Find where the given text appears and provide that cell's center as (x, y) coordinate. 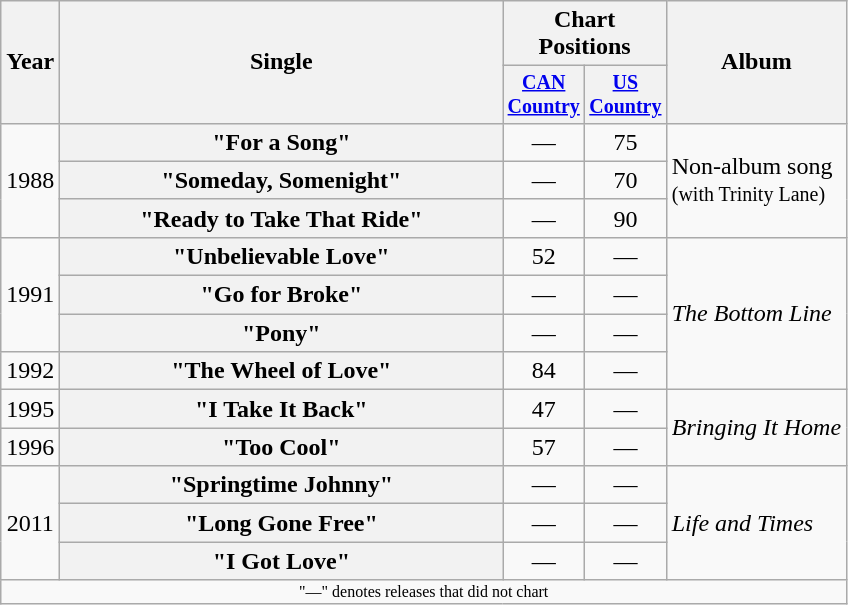
"Ready to Take That Ride" (282, 218)
Album (756, 62)
The Bottom Line (756, 313)
"Go for Broke" (282, 295)
"Springtime Johnny" (282, 485)
Bringing It Home (756, 428)
52 (544, 256)
CAN Country (544, 94)
"The Wheel of Love" (282, 371)
1992 (30, 371)
"I Take It Back" (282, 409)
84 (544, 371)
Life and Times (756, 523)
1988 (30, 180)
57 (544, 447)
"Someday, Somenight" (282, 180)
1995 (30, 409)
70 (626, 180)
2011 (30, 523)
"For a Song" (282, 142)
Single (282, 62)
"Pony" (282, 333)
"Long Gone Free" (282, 523)
1996 (30, 447)
"Too Cool" (282, 447)
1991 (30, 294)
Chart Positions (584, 34)
Non-album song(with Trinity Lane) (756, 180)
75 (626, 142)
"Unbelievable Love" (282, 256)
Year (30, 62)
"—" denotes releases that did not chart (424, 592)
US Country (626, 94)
"I Got Love" (282, 561)
47 (544, 409)
90 (626, 218)
